Provide the (X, Y) coordinate of the cell's center where the given text is located.  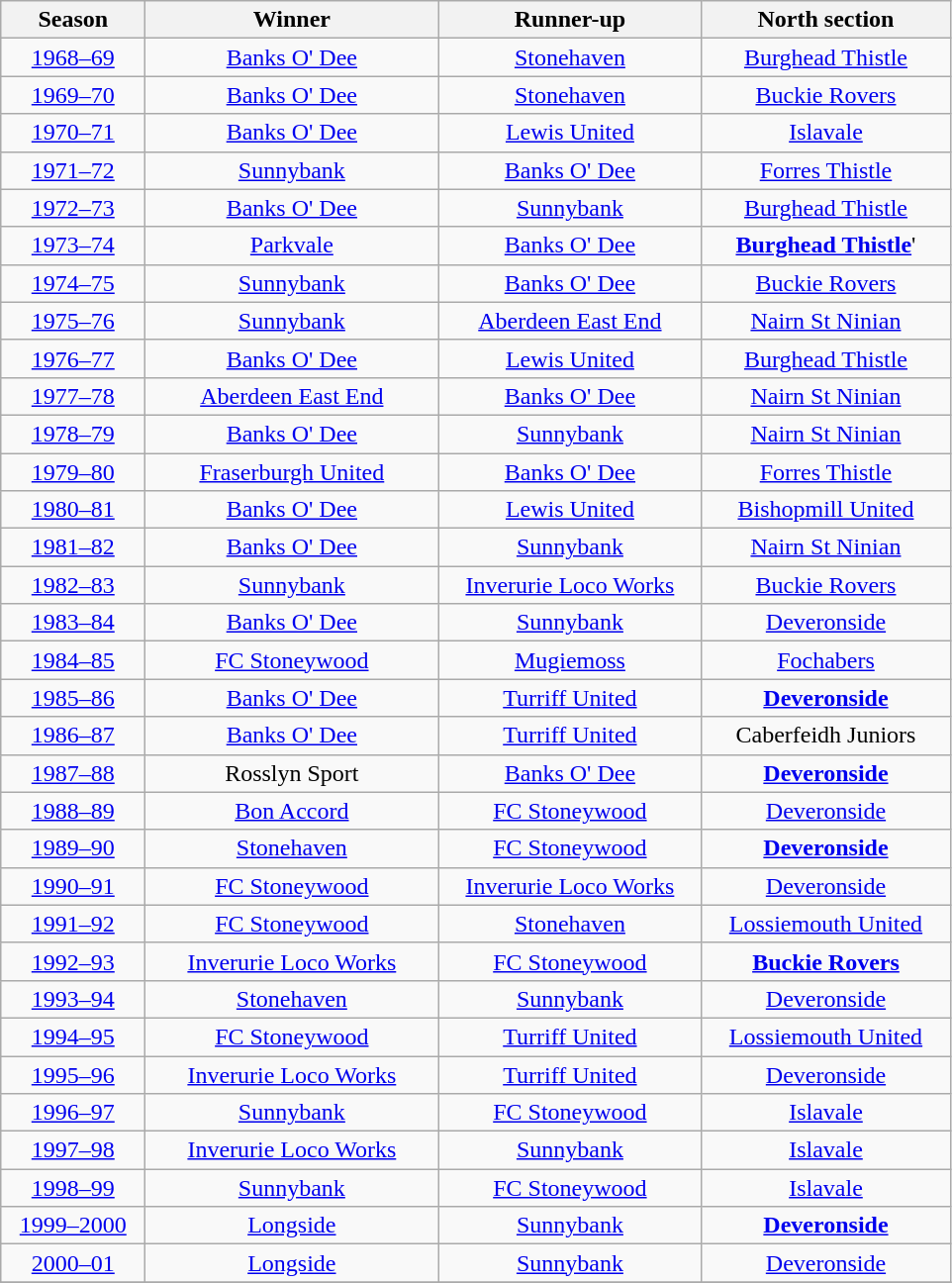
1968–69 (73, 57)
1990–91 (73, 886)
Season (73, 20)
1975–76 (73, 321)
1978–79 (73, 434)
1998–99 (73, 1188)
1986–87 (73, 736)
1969–70 (73, 95)
1994–95 (73, 1036)
1974–75 (73, 283)
1984–85 (73, 660)
1993–94 (73, 999)
1971–72 (73, 170)
1995–96 (73, 1074)
Rosslyn Sport (292, 773)
Bishopmill United (825, 510)
2000–01 (73, 1263)
1979–80 (73, 472)
1997–98 (73, 1150)
1972–73 (73, 208)
Runner-up (570, 20)
1976–77 (73, 358)
Caberfeidh Juniors (825, 736)
Fochabers (825, 660)
Winner (292, 20)
1980–81 (73, 510)
Parkvale (292, 246)
1985–86 (73, 698)
1987–88 (73, 773)
Burghead Thistle' (825, 246)
Fraserburgh United (292, 472)
1970–71 (73, 133)
1981–82 (73, 547)
1996–97 (73, 1113)
Mugiemoss (570, 660)
1977–78 (73, 396)
1973–74 (73, 246)
Bon Accord (292, 811)
1983–84 (73, 623)
1988–89 (73, 811)
1999–2000 (73, 1226)
1992–93 (73, 961)
1982–83 (73, 585)
North section (825, 20)
1991–92 (73, 924)
1989–90 (73, 848)
